Return the [X, Y] coordinate for the center point of the cell that contains the specified text.  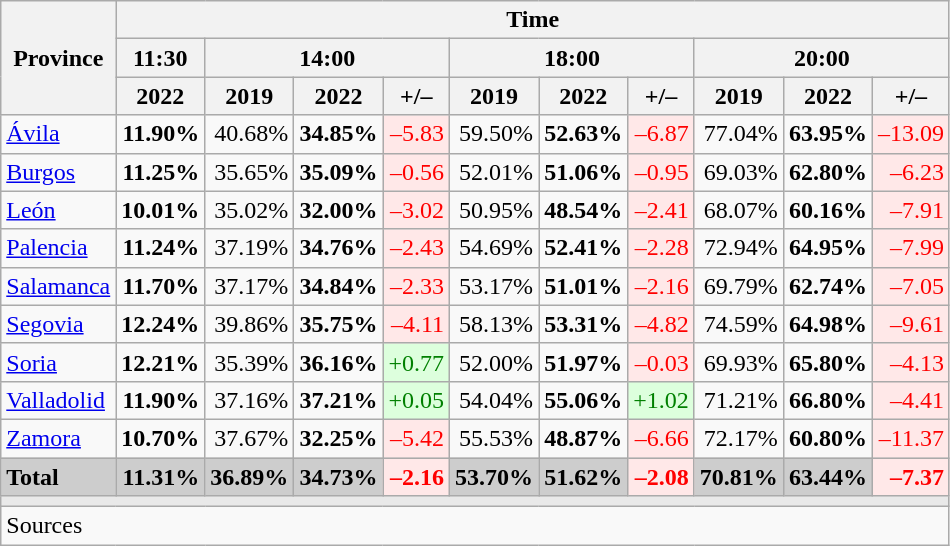
69.79% [738, 286]
64.98% [828, 324]
52.01% [494, 172]
–7.91 [910, 210]
62.80% [828, 172]
37.19% [250, 248]
–4.82 [662, 324]
León [58, 210]
51.06% [584, 172]
55.53% [494, 438]
Valladolid [58, 400]
36.89% [250, 477]
–2.41 [662, 210]
Time [533, 20]
68.07% [738, 210]
52.00% [494, 362]
35.02% [250, 210]
77.04% [738, 134]
35.75% [338, 324]
34.73% [338, 477]
34.76% [338, 248]
+0.05 [416, 400]
35.65% [250, 172]
69.93% [738, 362]
50.95% [494, 210]
52.63% [584, 134]
–6.87 [662, 134]
–0.95 [662, 172]
54.69% [494, 248]
Burgos [58, 172]
52.41% [584, 248]
63.95% [828, 134]
74.59% [738, 324]
51.62% [584, 477]
+0.77 [416, 362]
–0.03 [662, 362]
11.24% [160, 248]
37.17% [250, 286]
54.04% [494, 400]
–7.05 [910, 286]
11:30 [160, 58]
34.85% [338, 134]
Salamanca [58, 286]
35.09% [338, 172]
Province [58, 58]
72.94% [738, 248]
–9.61 [910, 324]
10.01% [160, 210]
63.44% [828, 477]
37.21% [338, 400]
12.21% [160, 362]
53.17% [494, 286]
–4.11 [416, 324]
–6.23 [910, 172]
–5.42 [416, 438]
58.13% [494, 324]
32.25% [338, 438]
65.80% [828, 362]
Ávila [58, 134]
60.80% [828, 438]
Zamora [58, 438]
60.16% [828, 210]
–2.43 [416, 248]
+1.02 [662, 400]
–2.33 [416, 286]
35.39% [250, 362]
–5.83 [416, 134]
70.81% [738, 477]
64.95% [828, 248]
–2.28 [662, 248]
39.86% [250, 324]
20:00 [822, 58]
40.68% [250, 134]
59.50% [494, 134]
72.17% [738, 438]
53.70% [494, 477]
18:00 [572, 58]
14:00 [328, 58]
48.87% [584, 438]
10.70% [160, 438]
–4.13 [910, 362]
11.25% [160, 172]
51.01% [584, 286]
Segovia [58, 324]
Sources [476, 526]
69.03% [738, 172]
–3.02 [416, 210]
–2.08 [662, 477]
–7.99 [910, 248]
53.31% [584, 324]
48.54% [584, 210]
–7.37 [910, 477]
32.00% [338, 210]
55.06% [584, 400]
–11.37 [910, 438]
34.84% [338, 286]
–0.56 [416, 172]
51.97% [584, 362]
Total [58, 477]
71.21% [738, 400]
37.16% [250, 400]
62.74% [828, 286]
66.80% [828, 400]
36.16% [338, 362]
–13.09 [910, 134]
–4.41 [910, 400]
37.67% [250, 438]
–6.66 [662, 438]
Palencia [58, 248]
12.24% [160, 324]
11.70% [160, 286]
11.31% [160, 477]
Soria [58, 362]
